Detect which cell encompasses the target text, then output its (X, Y) center coordinate. 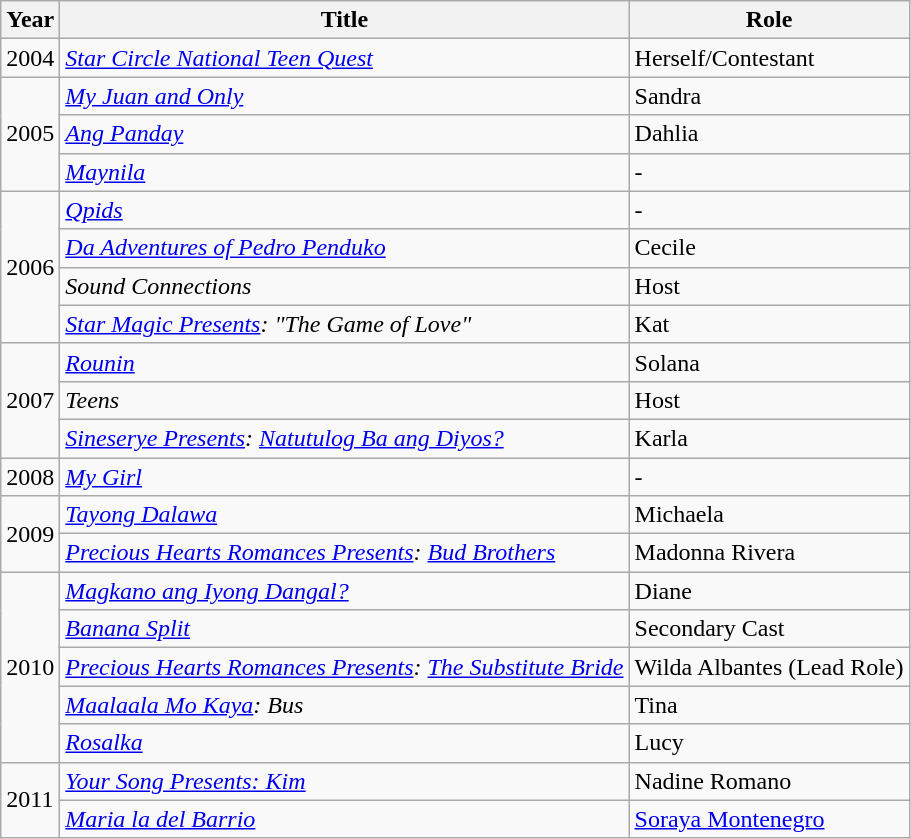
2006 (30, 267)
My Girl (344, 477)
Rosalka (344, 743)
Sineserye Presents: Natutulog Ba ang Diyos? (344, 438)
2008 (30, 477)
Magkano ang Iyong Dangal? (344, 591)
Nadine Romano (769, 781)
Banana Split (344, 629)
Year (30, 20)
Sandra (769, 96)
Sound Connections (344, 286)
Soraya Montenegro (769, 819)
Your Song Presents: Kim (344, 781)
Ang Panday (344, 134)
Lucy (769, 743)
Title (344, 20)
Role (769, 20)
Dahlia (769, 134)
Michaela (769, 515)
Kat (769, 324)
Precious Hearts Romances Presents: The Substitute Bride (344, 667)
Karla (769, 438)
2010 (30, 667)
Tayong Dalawa (344, 515)
Qpids (344, 210)
Madonna Rivera (769, 553)
Da Adventures of Pedro Penduko (344, 248)
Tina (769, 705)
2004 (30, 58)
Maria la del Barrio (344, 819)
Precious Hearts Romances Presents: Bud Brothers (344, 553)
2007 (30, 400)
Wilda Albantes (Lead Role) (769, 667)
Solana (769, 362)
My Juan and Only (344, 96)
Teens (344, 400)
Maalaala Mo Kaya: Bus (344, 705)
Cecile (769, 248)
2011 (30, 800)
2005 (30, 134)
Maynila (344, 172)
2009 (30, 534)
Herself/Contestant (769, 58)
Star Circle National Teen Quest (344, 58)
Star Magic Presents: "The Game of Love" (344, 324)
Diane (769, 591)
Rounin (344, 362)
Secondary Cast (769, 629)
